Return (x, y) of the center of cell containing provided text 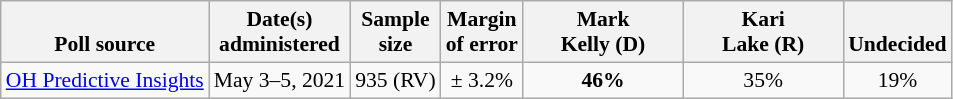
KariLake (R) (763, 32)
Date(s)administered (280, 32)
Poll source (105, 32)
Marginof error (482, 32)
35% (763, 80)
± 3.2% (482, 80)
OH Predictive Insights (105, 80)
Undecided (897, 32)
May 3–5, 2021 (280, 80)
46% (603, 80)
MarkKelly (D) (603, 32)
Samplesize (396, 32)
935 (RV) (396, 80)
19% (897, 80)
